Extract the [x, y] coordinate from the center of the cell holding the provided text.  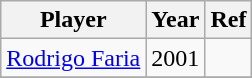
Year [176, 20]
Rodrigo Faria [74, 58]
Ref [228, 20]
2001 [176, 58]
Player [74, 20]
